Locate the cell with the specified text and output its (x, y) center coordinate. 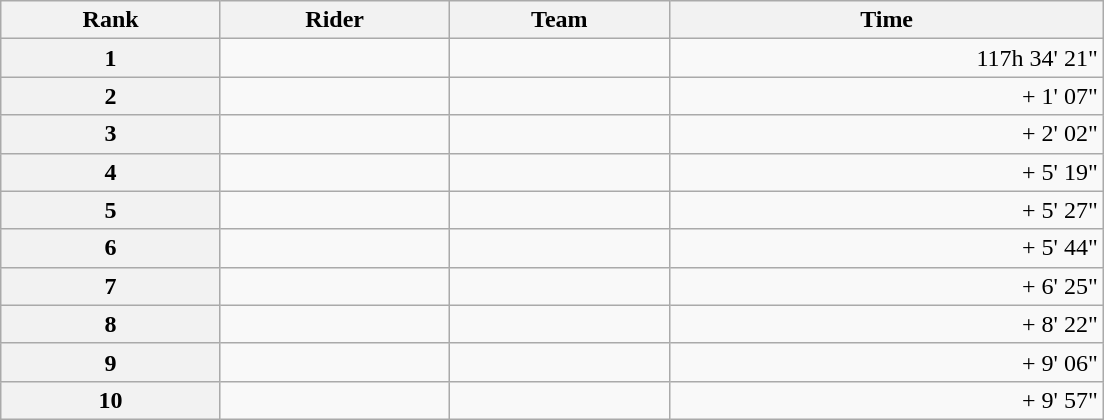
+ 5' 44" (886, 248)
6 (111, 248)
+ 9' 57" (886, 400)
10 (111, 400)
5 (111, 210)
7 (111, 286)
Team (560, 20)
+ 2' 02" (886, 134)
Time (886, 20)
+ 8' 22" (886, 324)
+ 6' 25" (886, 286)
117h 34' 21" (886, 58)
+ 9' 06" (886, 362)
+ 5' 27" (886, 210)
+ 1' 07" (886, 96)
Rider (334, 20)
8 (111, 324)
2 (111, 96)
4 (111, 172)
1 (111, 58)
Rank (111, 20)
+ 5' 19" (886, 172)
9 (111, 362)
3 (111, 134)
